Return the [X, Y] coordinate for the center point of the cell that contains the specified text.  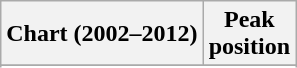
Chart (2002–2012) [102, 34]
Peakposition [249, 34]
